Search for the cell housing the specified text and yield its [X, Y] center coordinate. 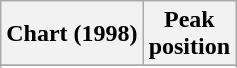
Peakposition [189, 34]
Chart (1998) [72, 34]
